Pinpoint the cell where the given text exists, returning its [X, Y] midpoint coordinate. 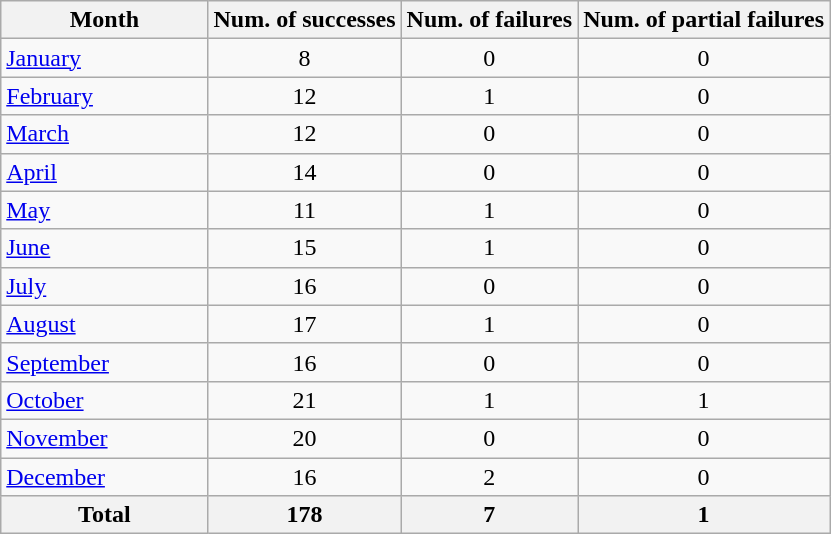
July [104, 286]
178 [304, 515]
Month [104, 20]
April [104, 172]
Total [104, 515]
Num. of successes [304, 20]
Num. of partial failures [704, 20]
11 [304, 210]
7 [490, 515]
21 [304, 400]
August [104, 324]
February [104, 96]
17 [304, 324]
June [104, 248]
Num. of failures [490, 20]
November [104, 438]
January [104, 58]
2 [490, 477]
December [104, 477]
October [104, 400]
8 [304, 58]
14 [304, 172]
20 [304, 438]
September [104, 362]
March [104, 134]
May [104, 210]
15 [304, 248]
